Extract the (X, Y) coordinate from the center of the cell holding the provided text.  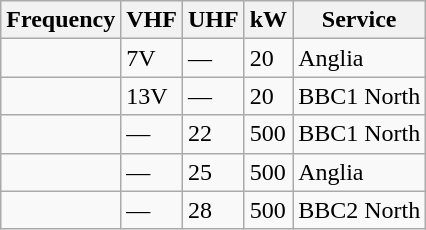
kW (268, 20)
28 (213, 210)
VHF (152, 20)
25 (213, 172)
7V (152, 58)
Service (360, 20)
Frequency (61, 20)
13V (152, 96)
UHF (213, 20)
22 (213, 134)
BBC2 North (360, 210)
